Find where the given text appears and provide that cell's center as (X, Y) coordinate. 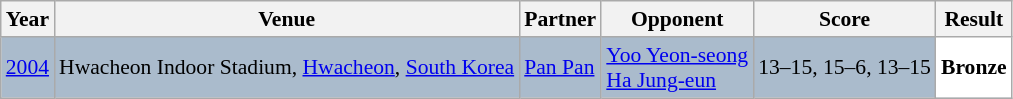
Bronze (974, 68)
2004 (28, 68)
Pan Pan (560, 68)
Partner (560, 19)
Year (28, 19)
Score (844, 19)
Yoo Yeon-seong Ha Jung-eun (677, 68)
Result (974, 19)
Hwacheon Indoor Stadium, Hwacheon, South Korea (286, 68)
13–15, 15–6, 13–15 (844, 68)
Venue (286, 19)
Opponent (677, 19)
